From the cell containing the given text, extract its center point as [x, y] coordinate. 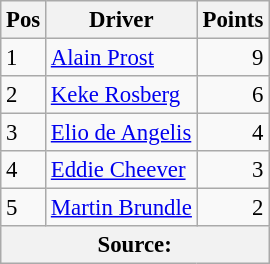
Eddie Cheever [122, 170]
Pos [24, 20]
Elio de Angelis [122, 133]
Alain Prost [122, 58]
Points [232, 20]
1 [24, 58]
Keke Rosberg [122, 95]
Martin Brundle [122, 208]
6 [232, 95]
5 [24, 208]
Source: [135, 245]
9 [232, 58]
Driver [122, 20]
